Scan for the cell matching the given text and deliver its [x, y] coordinate at center. 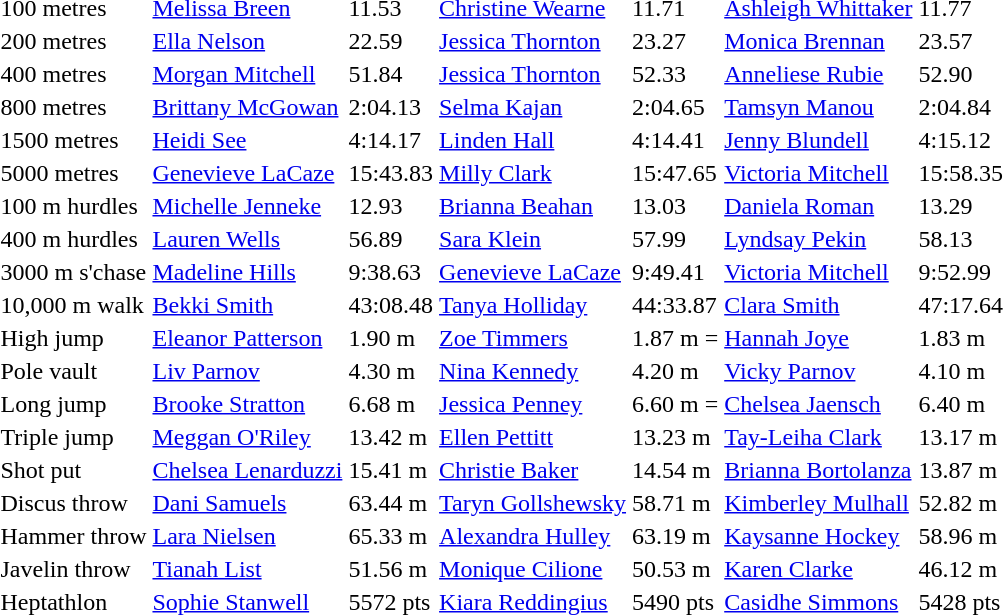
1.90 m [391, 338]
63.19 m [676, 536]
Vicky Parnov [818, 371]
57.99 [676, 239]
Monica Brennan [818, 41]
Jessica Penney [533, 404]
56.89 [391, 239]
15.41 m [391, 470]
6.68 m [391, 404]
44:33.87 [676, 305]
Bekki Smith [248, 305]
Brittany McGowan [248, 107]
6.60 m = [676, 404]
43:08.48 [391, 305]
Sara Klein [533, 239]
13.42 m [391, 437]
Jenny Blundell [818, 140]
Karen Clarke [818, 569]
Christie Baker [533, 470]
2:04.65 [676, 107]
Meggan O'Riley [248, 437]
63.44 m [391, 503]
22.59 [391, 41]
Kaysanne Hockey [818, 536]
52.33 [676, 74]
12.93 [391, 206]
Liv Parnov [248, 371]
1.87 m = [676, 338]
Daniela Roman [818, 206]
Taryn Gollshewsky [533, 503]
4.30 m [391, 371]
Brooke Stratton [248, 404]
4:14.17 [391, 140]
Morgan Mitchell [248, 74]
51.56 m [391, 569]
14.54 m [676, 470]
Brianna Bortolanza [818, 470]
Tamsyn Manou [818, 107]
Tay-Leiha Clark [818, 437]
2:04.13 [391, 107]
Michelle Jenneke [248, 206]
Alexandra Hulley [533, 536]
Ellen Pettitt [533, 437]
4:14.41 [676, 140]
15:43.83 [391, 173]
9:49.41 [676, 272]
Zoe Timmers [533, 338]
Madeline Hills [248, 272]
Ella Nelson [248, 41]
13.03 [676, 206]
Chelsea Lenarduzzi [248, 470]
50.53 m [676, 569]
Hannah Joye [818, 338]
Dani Samuels [248, 503]
Selma Kajan [533, 107]
Monique Cilione [533, 569]
58.71 m [676, 503]
Clara Smith [818, 305]
Lyndsay Pekin [818, 239]
Heidi See [248, 140]
15:47.65 [676, 173]
Nina Kennedy [533, 371]
51.84 [391, 74]
Milly Clark [533, 173]
Chelsea Jaensch [818, 404]
4.20 m [676, 371]
Linden Hall [533, 140]
Brianna Beahan [533, 206]
Tanya Holliday [533, 305]
9:38.63 [391, 272]
Lauren Wells [248, 239]
Eleanor Patterson [248, 338]
Tianah List [248, 569]
Lara Nielsen [248, 536]
23.27 [676, 41]
Kimberley Mulhall [818, 503]
65.33 m [391, 536]
Anneliese Rubie [818, 74]
13.23 m [676, 437]
